Output the [X, Y] coordinate of the center of the cell containing the given text.  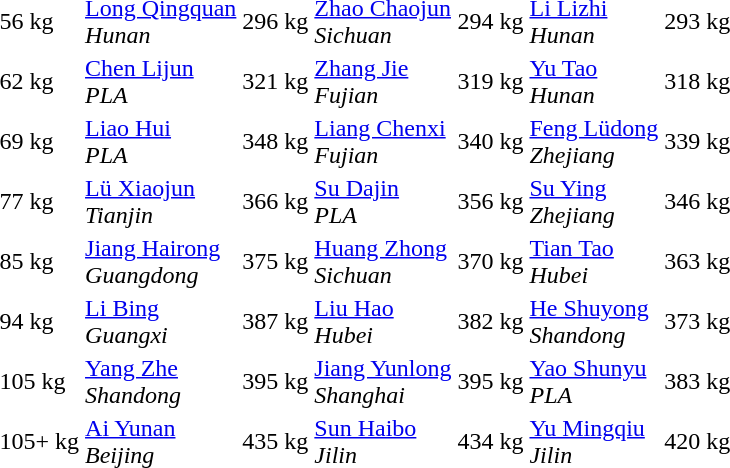
Su YingZhejiang [594, 202]
Liu HaoHubei [383, 322]
321 kg [276, 82]
He ShuyongShandong [594, 322]
Li BingGuangxi [161, 322]
382 kg [490, 322]
Liao HuiPLA [161, 142]
Huang ZhongSichuan [383, 262]
340 kg [490, 142]
Jiang HairongGuangdong [161, 262]
Zhang JieFujian [383, 82]
Tian TaoHubei [594, 262]
319 kg [490, 82]
Chen LijunPLA [161, 82]
Lü XiaojunTianjin [161, 202]
Su DajinPLA [383, 202]
387 kg [276, 322]
Yao ShunyuPLA [594, 382]
Liang ChenxiFujian [383, 142]
348 kg [276, 142]
Yang ZheShandong [161, 382]
366 kg [276, 202]
356 kg [490, 202]
Yu TaoHunan [594, 82]
370 kg [490, 262]
375 kg [276, 262]
Jiang YunlongShanghai [383, 382]
Feng LüdongZhejiang [594, 142]
